For the text-containing cell, return its midpoint in (x, y) coordinate format. 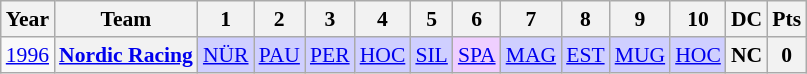
6 (477, 19)
PER (330, 55)
7 (532, 19)
MAG (532, 55)
MUG (640, 55)
2 (280, 19)
NÜR (226, 55)
Nordic Racing (126, 55)
3 (330, 19)
SIL (432, 55)
SPA (477, 55)
1 (226, 19)
0 (786, 55)
EST (586, 55)
5 (432, 19)
DC (746, 19)
8 (586, 19)
NC (746, 55)
Year (28, 19)
9 (640, 19)
Pts (786, 19)
4 (383, 19)
10 (698, 19)
Team (126, 19)
PAU (280, 55)
1996 (28, 55)
